Provide the [x, y] coordinate of the cell's center where the given text is located.  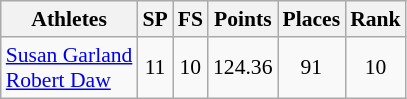
Rank [376, 19]
Points [242, 19]
11 [154, 68]
FS [190, 19]
Places [312, 19]
Athletes [70, 19]
91 [312, 68]
SP [154, 19]
124.36 [242, 68]
Susan GarlandRobert Daw [70, 68]
